For the text-containing cell, return its midpoint in [X, Y] coordinate format. 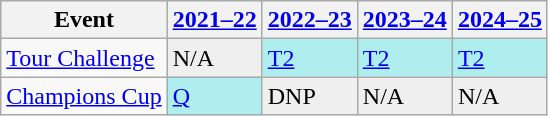
Event [84, 20]
2022–23 [310, 20]
DNP [310, 96]
Q [214, 96]
Tour Challenge [84, 58]
2023–24 [404, 20]
2021–22 [214, 20]
Champions Cup [84, 96]
2024–25 [500, 20]
